Output the (x, y) coordinate of the center of the cell containing the given text.  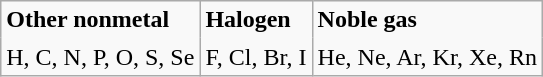
Noble gas (427, 20)
He, Ne, Ar, Kr, Xe, Rn (427, 56)
H, C, N, P, O, S, Se (100, 56)
F, Cl, Br, I (256, 56)
Other nonmetal (100, 20)
Halogen (256, 20)
